Provide the [x, y] coordinate of the cell's center where the given text is located.  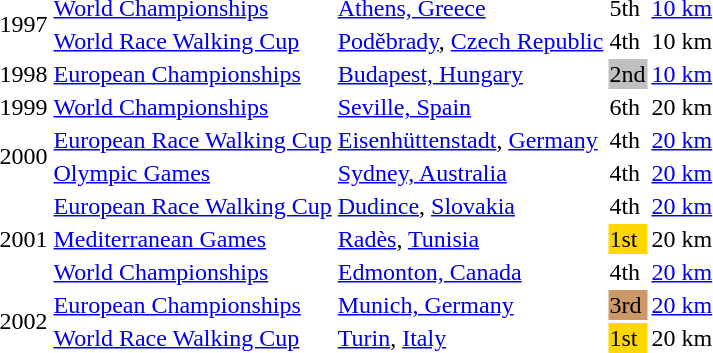
Edmonton, Canada [470, 272]
2nd [628, 74]
Radès, Tunisia [470, 239]
Olympic Games [192, 173]
Turin, Italy [470, 338]
Eisenhüttenstadt, Germany [470, 140]
Munich, Germany [470, 305]
3rd [628, 305]
Dudince, Slovakia [470, 206]
Seville, Spain [470, 107]
Mediterranean Games [192, 239]
Sydney, Australia [470, 173]
Budapest, Hungary [470, 74]
Poděbrady, Czech Republic [470, 41]
6th [628, 107]
